Pinpoint the cell where the given text exists, returning its [x, y] midpoint coordinate. 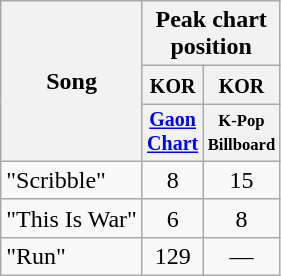
129 [172, 256]
Peak chart position [211, 34]
"Scribble" [72, 180]
Song [72, 82]
— [242, 256]
"Run" [72, 256]
"This Is War" [72, 218]
K-Pop Billboard [242, 132]
15 [242, 180]
6 [172, 218]
Gaon Chart [172, 132]
